Pinpoint the cell where the given text exists, returning its (X, Y) midpoint coordinate. 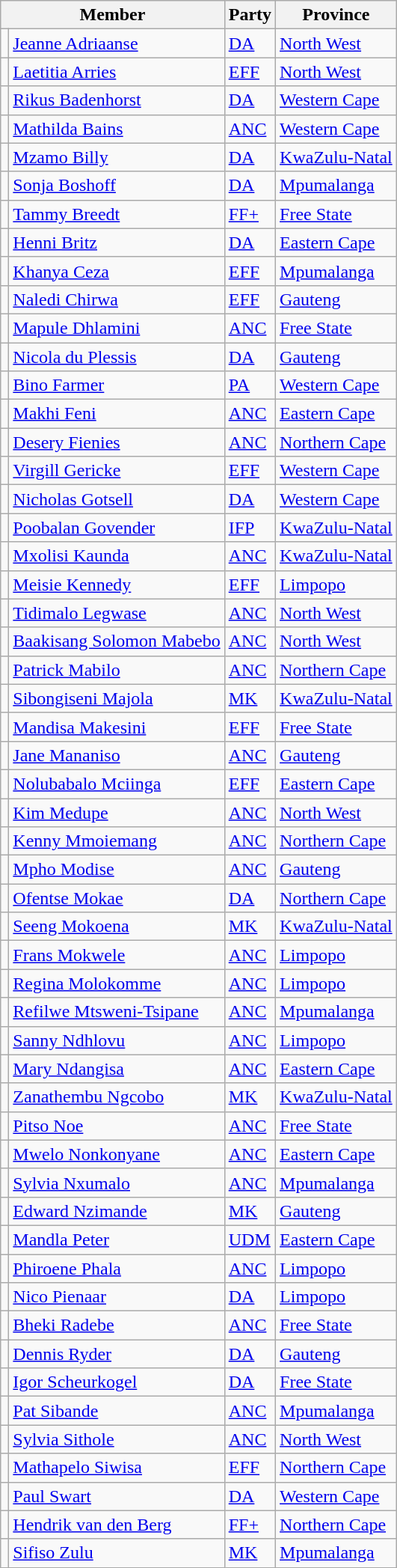
Edward Nzimande (117, 1211)
Laetitia Arries (117, 72)
Jeanne Adriaanse (117, 43)
Desery Fienies (117, 442)
Naledi Chirwa (117, 299)
Dennis Ryder (117, 1354)
IFP (250, 528)
Mapule Dhlamini (117, 328)
UDM (250, 1239)
Party (250, 15)
Patrick Mabilo (117, 670)
Henni Britz (117, 242)
Virgill Gericke (117, 471)
Nicholas Gotsell (117, 499)
Paul Swart (117, 1496)
Sylvia Sithole (117, 1439)
Sylvia Nxumalo (117, 1183)
Tammy Breedt (117, 214)
Ofentse Mokae (117, 898)
Nicola du Plessis (117, 357)
Sonja Boshoff (117, 186)
Tidimalo Legwase (117, 613)
Pitso Noe (117, 1126)
Mary Ndangisa (117, 1069)
Nolubabalo Mciinga (117, 784)
Igor Scheurkogel (117, 1382)
Mathapelo Siwisa (117, 1468)
Poobalan Govender (117, 528)
Mandla Peter (117, 1239)
Sibongiseni Majola (117, 698)
Bheki Radebe (117, 1326)
Regina Molokomme (117, 983)
Province (336, 15)
Mwelo Nonkonyane (117, 1154)
Kenny Mmoiemang (117, 841)
Mzamo Billy (117, 157)
Mxolisi Kaunda (117, 556)
Bino Farmer (117, 385)
Hendrik van den Berg (117, 1525)
Sifiso Zulu (117, 1553)
Meisie Kennedy (117, 585)
Zanathembu Ngcobo (117, 1097)
Frans Mokwele (117, 955)
Pat Sibande (117, 1411)
Kim Medupe (117, 812)
Mpho Modise (117, 870)
Phiroene Phala (117, 1269)
Rikus Badenhorst (117, 100)
Mandisa Makesini (117, 727)
PA (250, 385)
Sanny Ndhlovu (117, 1040)
Mathilda Bains (117, 129)
Jane Mananiso (117, 755)
Baakisang Solomon Mabebo (117, 641)
Nico Pienaar (117, 1297)
Seeng Mokoena (117, 927)
Member (112, 15)
Refilwe Mtsweni-Tsipane (117, 1012)
Khanya Ceza (117, 271)
Makhi Feni (117, 414)
